For the text-containing cell, return its midpoint in [X, Y] coordinate format. 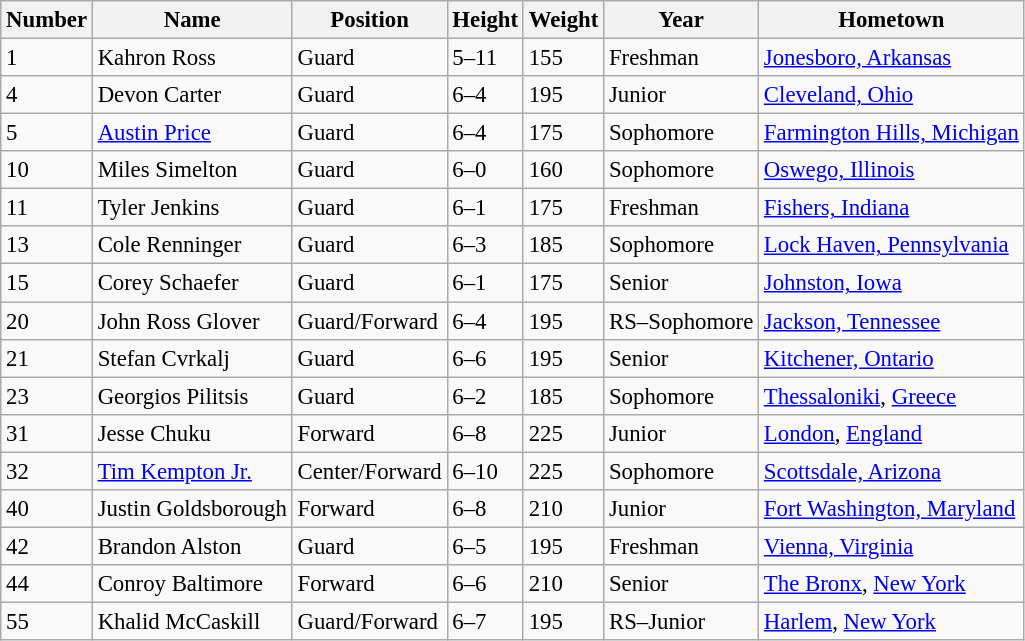
Hometown [892, 20]
Corey Schaefer [192, 283]
Jesse Chuku [192, 433]
13 [47, 245]
John Ross Glover [192, 321]
Georgios Pilitsis [192, 396]
Height [485, 20]
RS–Junior [682, 621]
160 [563, 170]
Devon Carter [192, 95]
Tim Kempton Jr. [192, 471]
Cole Renninger [192, 245]
11 [47, 208]
31 [47, 433]
Center/Forward [370, 471]
Fishers, Indiana [892, 208]
Khalid McCaskill [192, 621]
Cleveland, Ohio [892, 95]
London, England [892, 433]
Position [370, 20]
6–5 [485, 546]
Thessaloniki, Greece [892, 396]
32 [47, 471]
Vienna, Virginia [892, 546]
Austin Price [192, 133]
RS–Sophomore [682, 321]
40 [47, 509]
5 [47, 133]
Farmington Hills, Michigan [892, 133]
5–11 [485, 58]
6–7 [485, 621]
Jackson, Tennessee [892, 321]
Miles Simelton [192, 170]
Number [47, 20]
Jonesboro, Arkansas [892, 58]
15 [47, 283]
Year [682, 20]
6–10 [485, 471]
1 [47, 58]
44 [47, 584]
Weight [563, 20]
Johnston, Iowa [892, 283]
Conroy Baltimore [192, 584]
21 [47, 358]
Oswego, Illinois [892, 170]
Harlem, New York [892, 621]
6–2 [485, 396]
42 [47, 546]
Scottsdale, Arizona [892, 471]
4 [47, 95]
Name [192, 20]
10 [47, 170]
Lock Haven, Pennsylvania [892, 245]
Tyler Jenkins [192, 208]
Brandon Alston [192, 546]
The Bronx, New York [892, 584]
23 [47, 396]
Kitchener, Ontario [892, 358]
Fort Washington, Maryland [892, 509]
6–0 [485, 170]
155 [563, 58]
55 [47, 621]
Justin Goldsborough [192, 509]
Kahron Ross [192, 58]
Stefan Cvrkalj [192, 358]
20 [47, 321]
6–3 [485, 245]
